From the cell containing the given text, extract its center point as [x, y] coordinate. 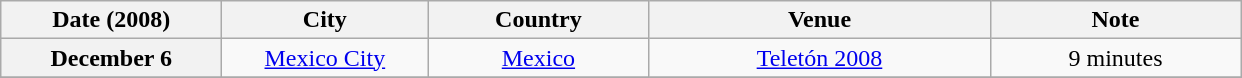
Mexico City [325, 58]
Country [538, 20]
Mexico [538, 58]
9 minutes [1116, 58]
Date (2008) [112, 20]
Venue [820, 20]
City [325, 20]
Note [1116, 20]
Teletón 2008 [820, 58]
December 6 [112, 58]
